Search for the cell housing the specified text and yield its [X, Y] center coordinate. 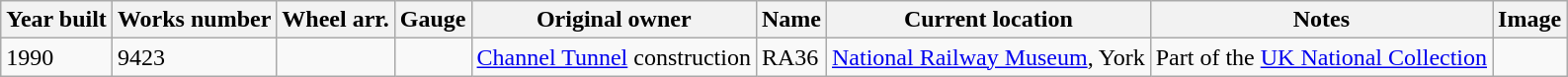
Image [1529, 20]
Year built [57, 20]
Name [790, 20]
National Railway Museum, York [988, 57]
Original owner [614, 20]
Part of the UK National Collection [1321, 57]
Notes [1321, 20]
Channel Tunnel construction [614, 57]
1990 [57, 57]
Works number [194, 20]
Gauge [433, 20]
9423 [194, 57]
RA36 [790, 57]
Current location [988, 20]
Wheel arr. [336, 20]
